Identify which cell holds the provided text, then report its [x, y] central coordinate. 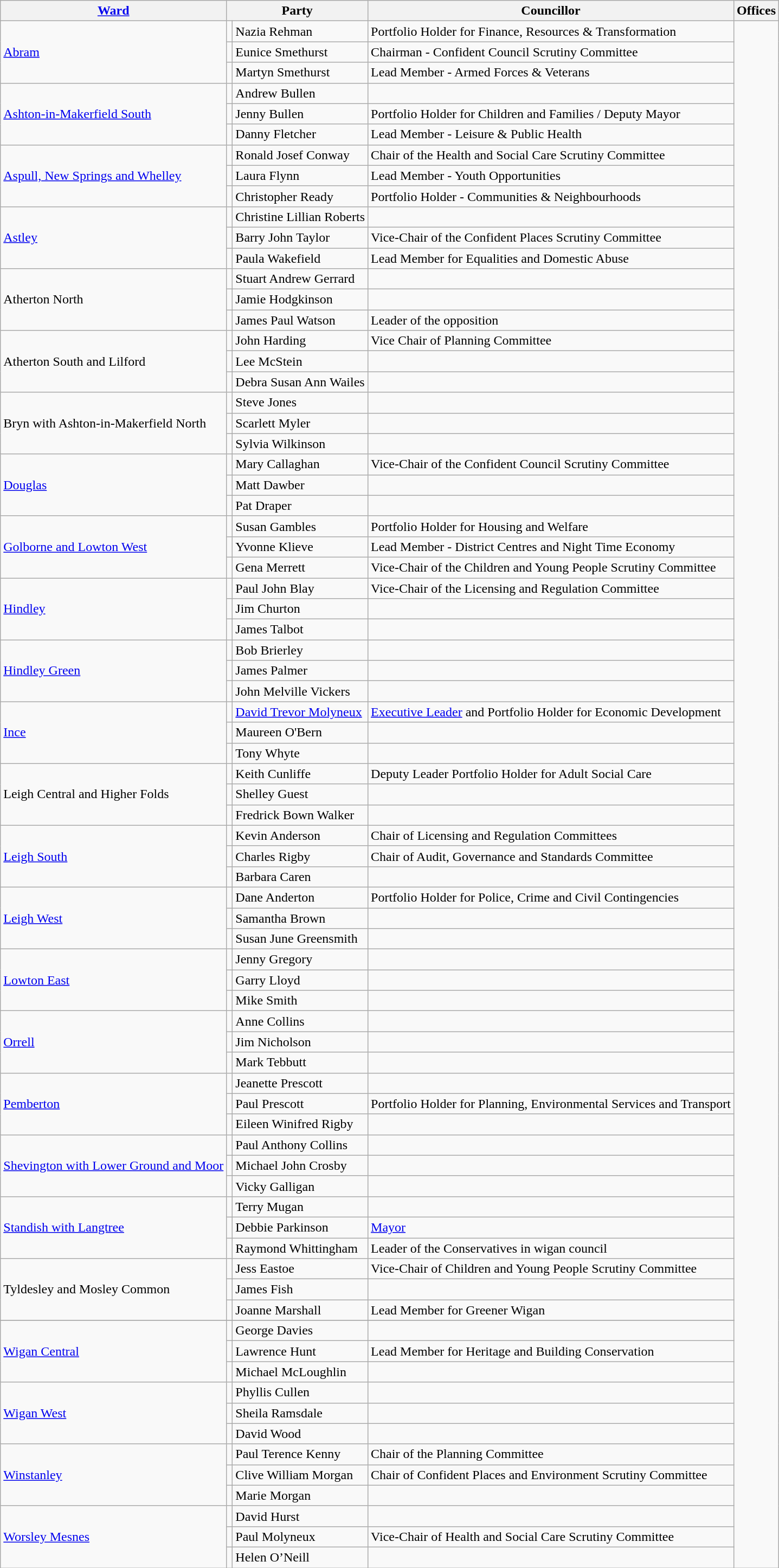
Jamie Hodgkinson [300, 300]
Astley [114, 237]
Hindley Green [114, 671]
Vice-Chair of Health and Social Care Scrutiny Committee [551, 1537]
Martyn Smethurst [300, 73]
Michael John Crosby [300, 1165]
Scarlett Myler [300, 423]
Raymond Whittingham [300, 1248]
Ward [114, 11]
Michael McLoughlin [300, 1372]
Lead Member for Equalities and Domestic Abuse [551, 258]
Bryn with Ashton-in-Makerfield North [114, 423]
Portfolio Holder for Planning, Environmental Services and Transport [551, 1104]
James Talbot [300, 630]
David Hurst [300, 1516]
Mary Callaghan [300, 464]
Lawrence Hunt [300, 1351]
Councillor [551, 11]
Lead Member for Heritage and Building Conservation [551, 1351]
Mark Tebbutt [300, 1062]
Chair of the Health and Social Care Scrutiny Committee [551, 155]
Helen O’Neill [300, 1557]
Portfolio Holder - Communities & Neighbourhoods [551, 196]
Jess Eastoe [300, 1269]
Leigh Central and Higher Folds [114, 794]
Paula Wakefield [300, 258]
Lead Member for Greener Wigan [551, 1310]
Debbie Parkinson [300, 1227]
David Wood [300, 1434]
Orrell [114, 1042]
Lead Member - Armed Forces & Veterans [551, 73]
Leigh South [114, 856]
Phyllis Cullen [300, 1392]
Wigan West [114, 1413]
James Fish [300, 1290]
Vice-Chair of the Confident Council Scrutiny Committee [551, 464]
Joanne Marshall [300, 1310]
Andrew Bullen [300, 93]
Deputy Leader Portfolio Holder for Adult Social Care [551, 774]
Leigh West [114, 918]
Debra Susan Ann Wailes [300, 382]
James Palmer [300, 671]
Bob Brierley [300, 650]
Samantha Brown [300, 918]
Vice-Chair of Children and Young People Scrutiny Committee [551, 1269]
Chair of Licensing and Regulation Committees [551, 835]
Stuart Andrew Gerrard [300, 279]
Shevington with Lower Ground and Moor [114, 1165]
Sylvia Wilkinson [300, 444]
Vice Chair of Planning Committee [551, 341]
Barry John Taylor [300, 237]
Matt Dawber [300, 485]
Nazia Rehman [300, 31]
Vicky Galligan [300, 1186]
Leader of the Conservatives in wigan council [551, 1248]
Executive Leader and Portfolio Holder for Economic Development [551, 712]
Ronald Josef Conway [300, 155]
Keith Cunliffe [300, 774]
Hindley [114, 608]
David Trevor Molyneux [300, 712]
Gena Merrett [300, 567]
Paul John Blay [300, 588]
Atherton North [114, 300]
George Davies [300, 1331]
Shelley Guest [300, 794]
Party [297, 11]
Vice-Chair of the Children and Young People Scrutiny Committee [551, 567]
Lowton East [114, 980]
Abram [114, 52]
Eileen Winifred Rigby [300, 1124]
Anne Collins [300, 1021]
Jim Nicholson [300, 1042]
Lead Member - Youth Opportunities [551, 176]
Terry Mugan [300, 1207]
Atherton South and Lilford [114, 361]
Pemberton [114, 1104]
Lead Member - District Centres and Night Time Economy [551, 547]
Standish with Langtree [114, 1227]
Tony Whyte [300, 753]
Steve Jones [300, 403]
Golborne and Lowton West [114, 547]
Susan Gambles [300, 526]
John Harding [300, 341]
Paul Prescott [300, 1104]
Kevin Anderson [300, 835]
Maureen O'Bern [300, 733]
Tyldesley and Mosley Common [114, 1290]
Mayor [551, 1227]
Portfolio Holder for Children and Families / Deputy Mayor [551, 114]
Mike Smith [300, 1001]
Lead Member - Leisure & Public Health [551, 134]
Lee McStein [300, 361]
Christine Lillian Roberts [300, 217]
Dane Anderton [300, 897]
Chair of Confident Places and Environment Scrutiny Committee [551, 1475]
Marie Morgan [300, 1495]
Laura Flynn [300, 176]
Charles Rigby [300, 856]
Aspull, New Springs and Whelley [114, 176]
Yvonne Klieve [300, 547]
Pat Draper [300, 506]
Chair of Audit, Governance and Standards Committee [551, 856]
Ince [114, 733]
Paul Molyneux [300, 1537]
Winstanley [114, 1475]
Vice-Chair of the Licensing and Regulation Committee [551, 588]
Paul Anthony Collins [300, 1145]
Wigan Central [114, 1351]
Paul Terence Kenny [300, 1454]
Clive William Morgan [300, 1475]
Chairman - Confident Council Scrutiny Committee [551, 52]
Garry Lloyd [300, 980]
Vice-Chair of the Confident Places Scrutiny Committee [551, 237]
Susan June Greensmith [300, 939]
Portfolio Holder for Police, Crime and Civil Contingencies [551, 897]
Jenny Gregory [300, 960]
Barbara Caren [300, 877]
Offices [757, 11]
John Melville Vickers [300, 691]
Leader of the opposition [551, 320]
James Paul Watson [300, 320]
Chair of the Planning Committee [551, 1454]
Douglas [114, 485]
Portfolio Holder for Housing and Welfare [551, 526]
Jenny Bullen [300, 114]
Portfolio Holder for Finance, Resources & Transformation [551, 31]
Fredrick Bown Walker [300, 815]
Eunice Smethurst [300, 52]
Jeanette Prescott [300, 1083]
Jim Churton [300, 609]
Sheila Ramsdale [300, 1413]
Worsley Mesnes [114, 1537]
Ashton-in-Makerfield South [114, 114]
Christopher Ready [300, 196]
Danny Fletcher [300, 134]
